Detect which cell encompasses the target text, then output its [X, Y] center coordinate. 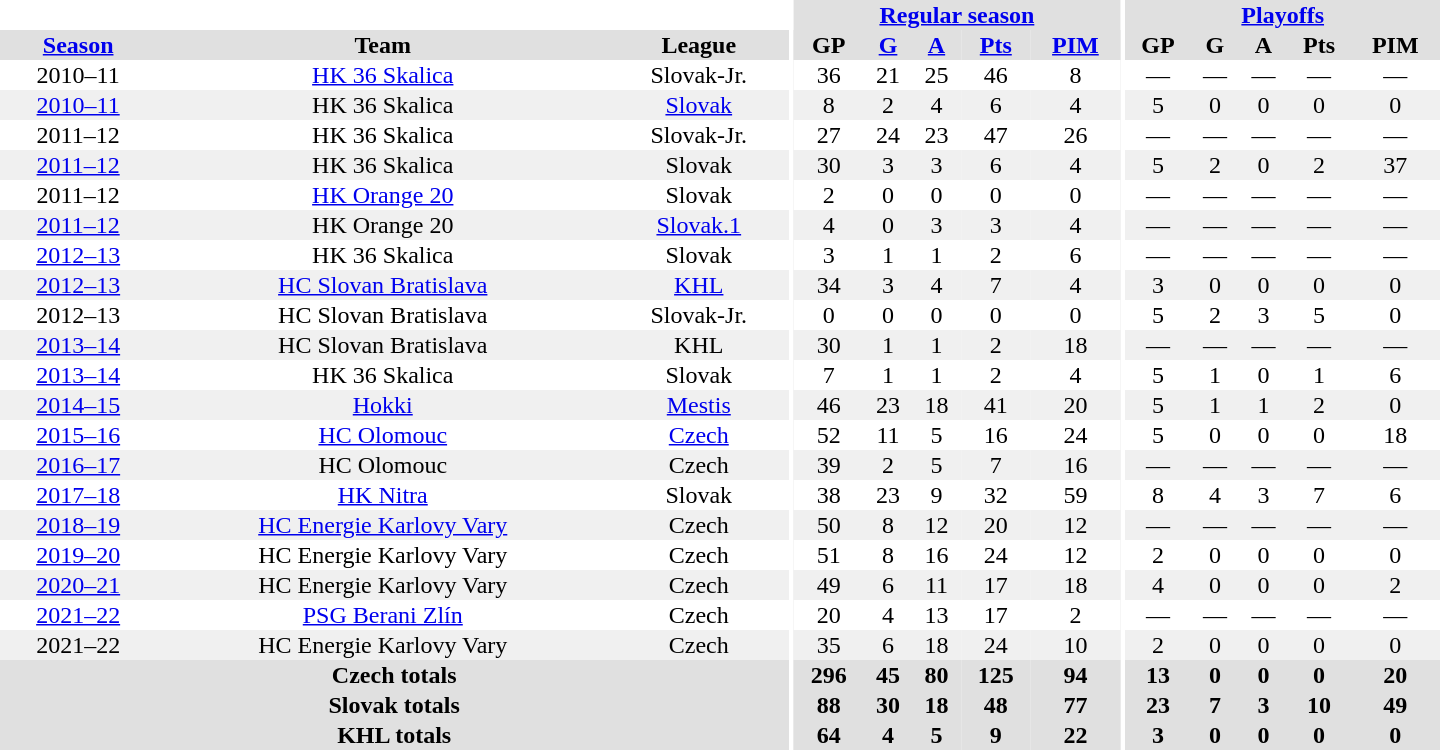
35 [829, 645]
296 [829, 675]
88 [829, 705]
37 [1396, 165]
59 [1076, 495]
41 [996, 405]
27 [829, 135]
125 [996, 675]
HK Nitra [382, 495]
77 [1076, 705]
22 [1076, 735]
PSG Berani Zlín [382, 615]
48 [996, 705]
Team [382, 45]
2016–17 [78, 465]
Czech totals [394, 675]
36 [829, 75]
45 [888, 675]
52 [829, 435]
KHL totals [394, 735]
21 [888, 75]
2019–20 [78, 555]
Season [78, 45]
Regular season [957, 15]
Hokki [382, 405]
26 [1076, 135]
25 [936, 75]
Slovak.1 [698, 225]
51 [829, 555]
2020–21 [78, 585]
38 [829, 495]
2017–18 [78, 495]
2015–16 [78, 435]
Playoffs [1282, 15]
Slovak totals [394, 705]
80 [936, 675]
94 [1076, 675]
League [698, 45]
2018–19 [78, 525]
34 [829, 285]
Mestis [698, 405]
50 [829, 525]
47 [996, 135]
64 [829, 735]
32 [996, 495]
39 [829, 465]
2014–15 [78, 405]
